Find where the given text appears and provide that cell's center as [x, y] coordinate. 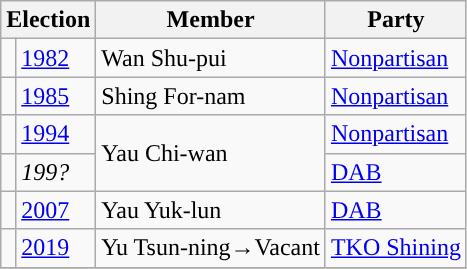
Election [48, 20]
TKO Shining [396, 248]
Yau Yuk-lun [211, 210]
2007 [56, 210]
Party [396, 20]
Shing For-nam [211, 96]
1994 [56, 134]
1985 [56, 96]
199? [56, 172]
Yau Chi-wan [211, 153]
Member [211, 20]
Wan Shu-pui [211, 58]
Yu Tsun-ning→Vacant [211, 248]
1982 [56, 58]
2019 [56, 248]
